Pinpoint the cell where the given text exists, returning its [x, y] midpoint coordinate. 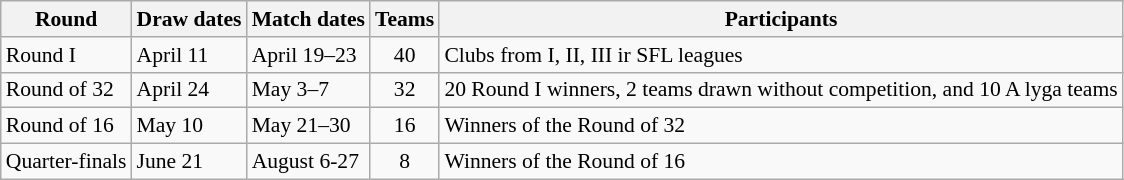
April 24 [190, 90]
August 6-27 [308, 162]
Round I [66, 55]
16 [404, 126]
Draw dates [190, 19]
Quarter-finals [66, 162]
Round [66, 19]
Round of 16 [66, 126]
Round of 32 [66, 90]
Match dates [308, 19]
20 Round I winners, 2 teams drawn without competition, and 10 A lyga teams [780, 90]
8 [404, 162]
Clubs from I, II, III ir SFL leagues [780, 55]
May 3–7 [308, 90]
April 11 [190, 55]
Participants [780, 19]
April 19–23 [308, 55]
May 21–30 [308, 126]
Winners of the Round of 32 [780, 126]
June 21 [190, 162]
Teams [404, 19]
32 [404, 90]
May 10 [190, 126]
Winners of the Round of 16 [780, 162]
40 [404, 55]
